Locate the cell with the specified text and output its [x, y] center coordinate. 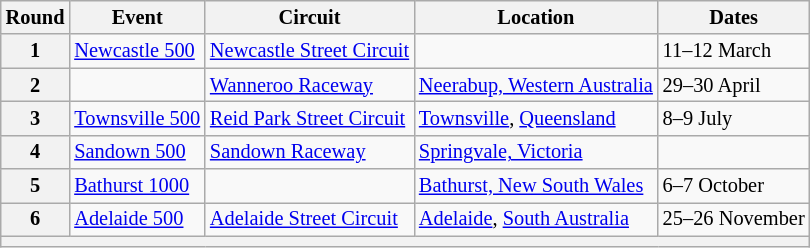
Circuit [310, 17]
Townsville, Queensland [536, 118]
Sandown 500 [137, 152]
Wanneroo Raceway [310, 85]
Townsville 500 [137, 118]
Newcastle 500 [137, 51]
4 [36, 152]
Location [536, 17]
3 [36, 118]
Event [137, 17]
Newcastle Street Circuit [310, 51]
29–30 April [734, 85]
2 [36, 85]
Reid Park Street Circuit [310, 118]
Bathurst, New South Wales [536, 186]
6 [36, 219]
1 [36, 51]
Adelaide Street Circuit [310, 219]
Bathurst 1000 [137, 186]
6–7 October [734, 186]
Springvale, Victoria [536, 152]
Adelaide, South Australia [536, 219]
25–26 November [734, 219]
11–12 March [734, 51]
Neerabup, Western Australia [536, 85]
5 [36, 186]
Sandown Raceway [310, 152]
Dates [734, 17]
8–9 July [734, 118]
Round [36, 17]
Adelaide 500 [137, 219]
